Return (X, Y) of the center of cell containing provided text 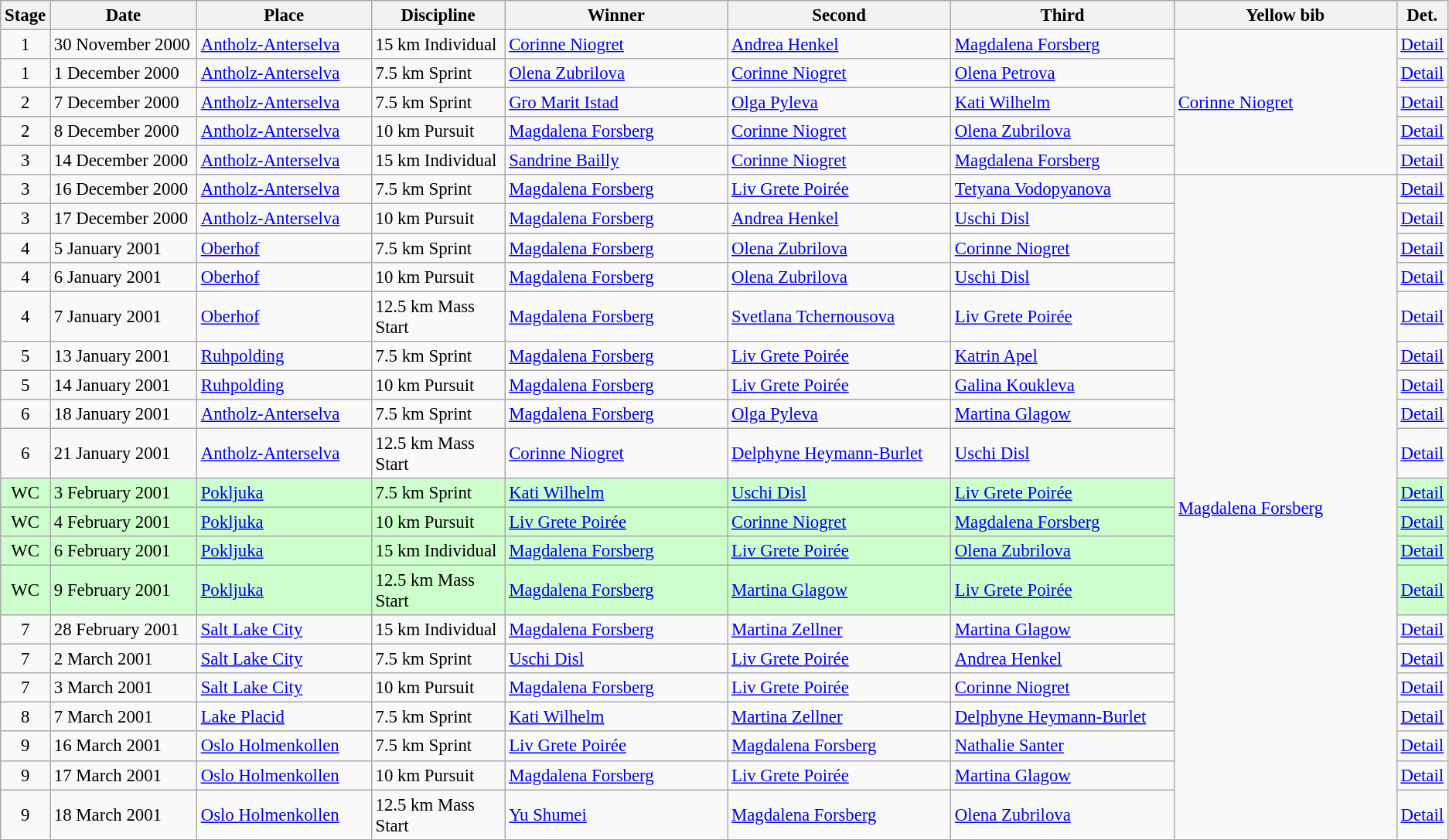
3 March 2001 (123, 688)
14 December 2000 (123, 161)
9 February 2001 (123, 590)
Second (840, 15)
Stage (26, 15)
2 March 2001 (123, 659)
Sandrine Bailly (616, 161)
7 March 2001 (123, 717)
18 March 2001 (123, 814)
14 January 2001 (123, 385)
1 December 2000 (123, 73)
6 February 2001 (123, 551)
Nathalie Santer (1062, 746)
4 February 2001 (123, 522)
8 (26, 717)
Gro Marit Istad (616, 103)
3 February 2001 (123, 493)
18 January 2001 (123, 414)
17 December 2000 (123, 219)
Det. (1422, 15)
Yellow bib (1285, 15)
Date (123, 15)
Svetlana Tchernousova (840, 317)
21 January 2001 (123, 453)
7 December 2000 (123, 103)
Winner (616, 15)
Katrin Apel (1062, 355)
Olena Petrova (1062, 73)
16 December 2000 (123, 189)
Place (284, 15)
Yu Shumei (616, 814)
8 December 2000 (123, 131)
6 January 2001 (123, 277)
Tetyana Vodopyanova (1062, 189)
7 January 2001 (123, 317)
5 January 2001 (123, 248)
Third (1062, 15)
Lake Placid (284, 717)
17 March 2001 (123, 775)
13 January 2001 (123, 355)
Galina Koukleva (1062, 385)
16 March 2001 (123, 746)
Discipline (438, 15)
28 February 2001 (123, 630)
30 November 2000 (123, 45)
